Search for the cell housing the specified text and yield its (x, y) center coordinate. 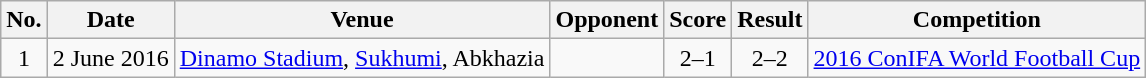
Competition (977, 20)
Opponent (607, 20)
Dinamo Stadium, Sukhumi, Abkhazia (362, 58)
Venue (362, 20)
2016 ConIFA World Football Cup (977, 58)
Date (110, 20)
No. (24, 20)
2–2 (770, 58)
Score (698, 20)
Result (770, 20)
2 June 2016 (110, 58)
2–1 (698, 58)
1 (24, 58)
